Provide the [x, y] coordinate of the cell's center where the given text is located.  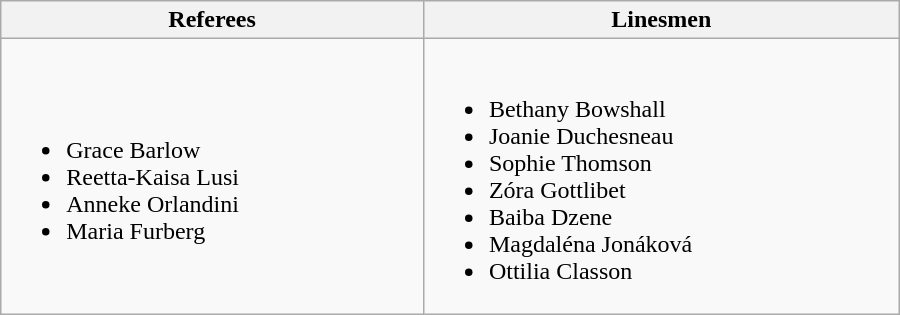
Referees [212, 20]
Bethany Bowshall Joanie Duchesneau Sophie Thomson Zóra Gottlibet Baiba Dzene Magdaléna Jonáková Ottilia Classon [661, 176]
Grace Barlow Reetta-Kaisa Lusi Anneke Orlandini Maria Furberg [212, 176]
Linesmen [661, 20]
